For the text-containing cell, return its midpoint in [X, Y] coordinate format. 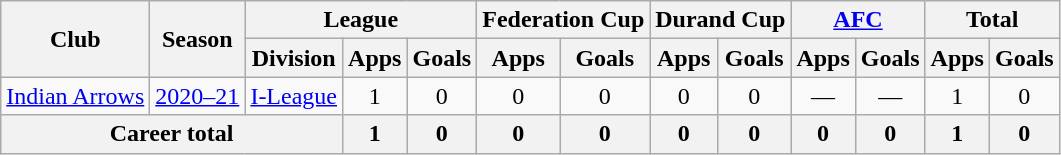
Season [198, 39]
I-League [294, 96]
Indian Arrows [76, 96]
Total [992, 20]
Club [76, 39]
League [361, 20]
Federation Cup [564, 20]
AFC [858, 20]
Durand Cup [720, 20]
Career total [172, 134]
2020–21 [198, 96]
Division [294, 58]
